Identify which cell holds the provided text, then report its [x, y] central coordinate. 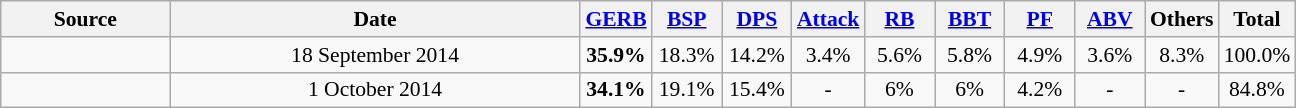
BBT [969, 19]
18 September 2014 [376, 55]
3.6% [1110, 55]
Total [1258, 19]
RB [899, 19]
3.4% [828, 55]
1 October 2014 [376, 90]
Others [1182, 19]
35.9% [616, 55]
5.6% [899, 55]
ABV [1110, 19]
4.9% [1040, 55]
Attack [828, 19]
34.1% [616, 90]
GERB [616, 19]
15.4% [757, 90]
14.2% [757, 55]
5.8% [969, 55]
8.3% [1182, 55]
DPS [757, 19]
84.8% [1258, 90]
PF [1040, 19]
BSP [687, 19]
19.1% [687, 90]
100.0% [1258, 55]
18.3% [687, 55]
Date [376, 19]
Source [86, 19]
4.2% [1040, 90]
